Locate the cell with the specified text and output its [X, Y] center coordinate. 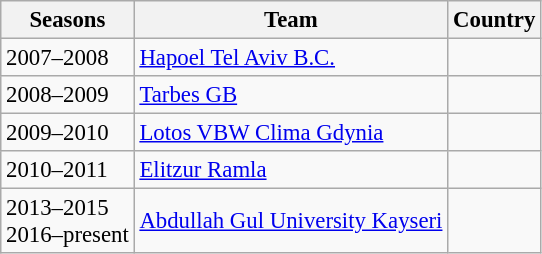
2010–2011 [68, 170]
2009–2010 [68, 133]
2013–20152016–present [68, 222]
2007–2008 [68, 58]
Tarbes GB [291, 95]
Abdullah Gul University Kayseri [291, 222]
Country [494, 20]
Hapoel Tel Aviv B.C. [291, 58]
Elitzur Ramla [291, 170]
2008–2009 [68, 95]
Team [291, 20]
Seasons [68, 20]
Lotos VBW Clima Gdynia [291, 133]
